For the text-containing cell, return its midpoint in (X, Y) coordinate format. 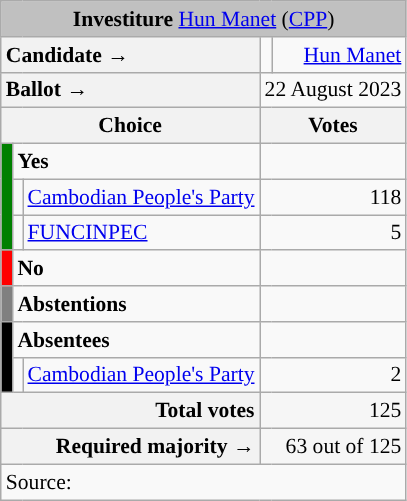
118 (334, 197)
Abstentions (136, 304)
Required majority → (130, 447)
No (136, 269)
2 (334, 375)
Source: (204, 482)
5 (334, 233)
Absentees (136, 340)
125 (334, 411)
Total votes (130, 411)
Votes (334, 126)
Hun Manet (339, 55)
63 out of 125 (334, 447)
Choice (130, 126)
Investiture Hun Manet (CPP) (204, 19)
22 August 2023 (334, 90)
Candidate → (130, 55)
FUNCINPEC (140, 233)
Ballot → (130, 90)
Yes (136, 162)
